Determine the [x, y] coordinate at the center of the cell enclosing the given text.  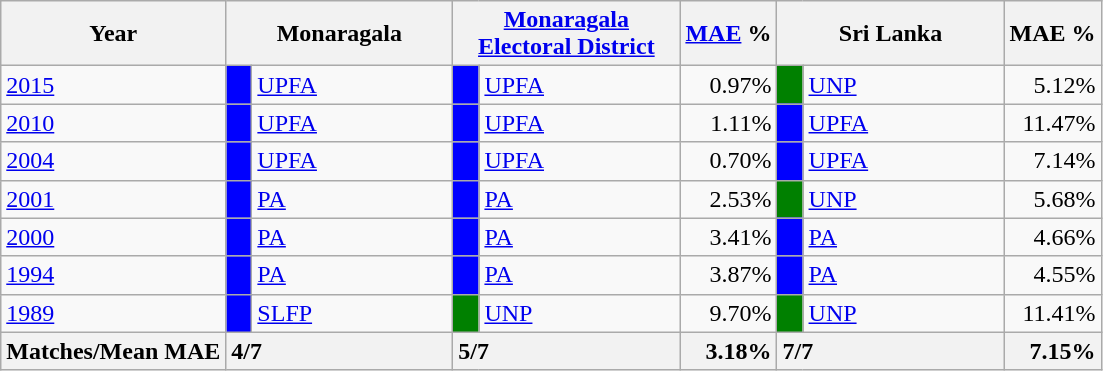
2.53% [728, 199]
7.15% [1052, 351]
5.12% [1052, 85]
4.55% [1052, 275]
7/7 [890, 351]
0.70% [728, 161]
9.70% [728, 313]
Year [114, 34]
4/7 [340, 351]
SLFP [352, 313]
4.66% [1052, 237]
3.41% [728, 237]
5.68% [1052, 199]
3.87% [728, 275]
Monaragala Electoral District [566, 34]
5/7 [566, 351]
11.41% [1052, 313]
1994 [114, 275]
7.14% [1052, 161]
2004 [114, 161]
2015 [114, 85]
1.11% [728, 123]
Matches/Mean MAE [114, 351]
2010 [114, 123]
3.18% [728, 351]
1989 [114, 313]
2000 [114, 237]
Monaragala [340, 34]
Sri Lanka [890, 34]
11.47% [1052, 123]
2001 [114, 199]
0.97% [728, 85]
